Find where the given text appears and provide that cell's center as [X, Y] coordinate. 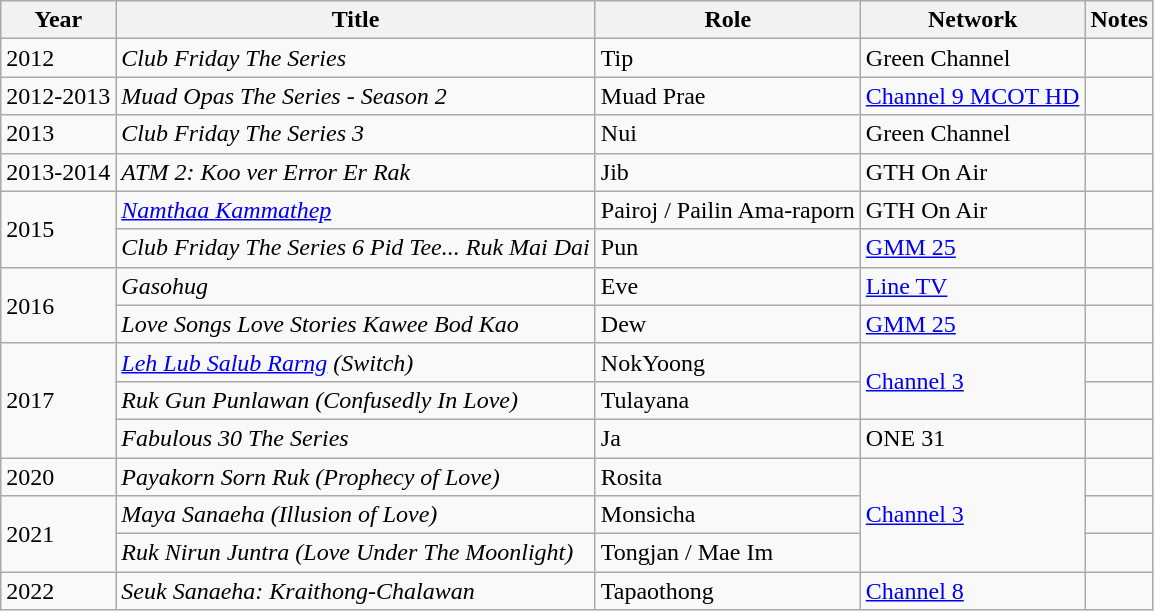
2016 [58, 305]
2013-2014 [58, 172]
2020 [58, 477]
Channel 8 [972, 591]
Pun [728, 248]
Gasohug [356, 286]
2021 [58, 534]
Leh Lub Salub Rarng (Switch) [356, 362]
Tapaothong [728, 591]
Ruk Gun Punlawan (Confusedly In Love) [356, 400]
Role [728, 20]
Club Friday The Series [356, 58]
Namthaa Kammathep [356, 210]
Eve [728, 286]
Ruk Nirun Juntra (Love Under The Moonlight) [356, 553]
2012 [58, 58]
ATM 2: Koo ver Error Er Rak [356, 172]
Monsicha [728, 515]
Fabulous 30 The Series [356, 438]
Notes [1119, 20]
Dew [728, 324]
Maya Sanaeha (Illusion of Love) [356, 515]
Pairoj / Pailin Ama-raporn [728, 210]
2012-2013 [58, 96]
ONE 31 [972, 438]
Line TV [972, 286]
NokYoong [728, 362]
Title [356, 20]
Club Friday The Series 6 Pid Tee... Ruk Mai Dai [356, 248]
Nui [728, 134]
Tongjan / Mae Im [728, 553]
Tulayana [728, 400]
Rosita [728, 477]
Love Songs Love Stories Kawee Bod Kao [356, 324]
Ja [728, 438]
Year [58, 20]
Seuk Sanaeha: Kraithong-Chalawan [356, 591]
Jib [728, 172]
2013 [58, 134]
2022 [58, 591]
2017 [58, 400]
Tip [728, 58]
Network [972, 20]
2015 [58, 229]
Muad Prae [728, 96]
Club Friday The Series 3 [356, 134]
Channel 9 MCOT HD [972, 96]
Muad Opas The Series - Season 2 [356, 96]
Payakorn Sorn Ruk (Prophecy of Love) [356, 477]
